Output the [x, y] coordinate of the center of the cell containing the given text.  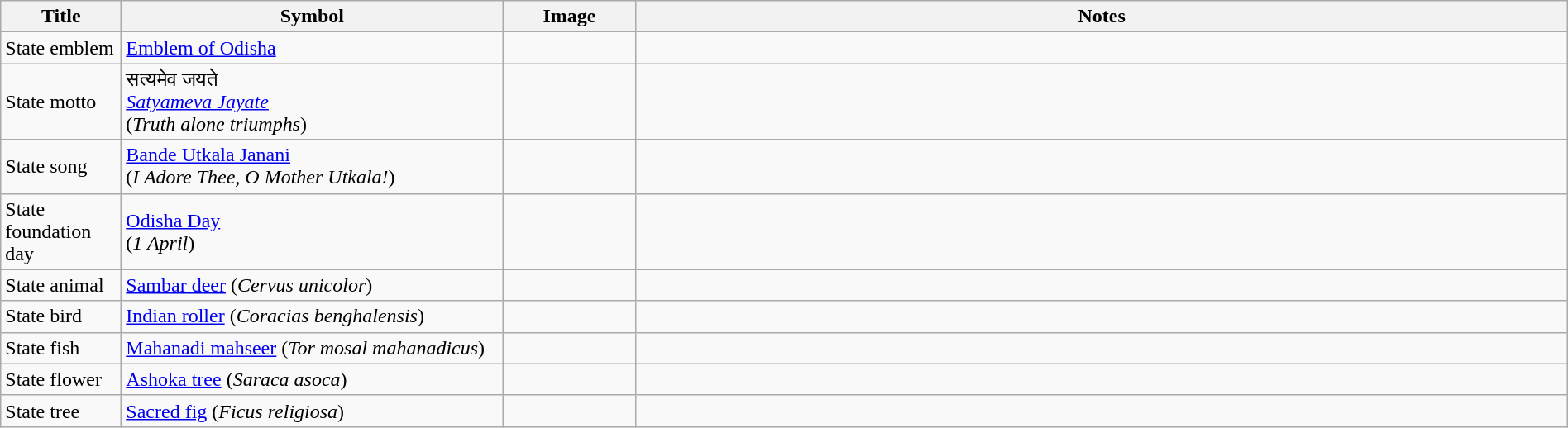
State flower [61, 379]
State emblem [61, 48]
Notes [1102, 17]
State bird [61, 316]
सत्यमेव जयते Satyameva Jayate (Truth alone triumphs) [313, 102]
Ashoka tree (Saraca asoca) [313, 379]
Image [569, 17]
State animal [61, 285]
State motto [61, 102]
Emblem of Odisha [313, 48]
Sambar deer (Cervus unicolor) [313, 285]
Sacred fig (Ficus religiosa) [313, 411]
Title [61, 17]
Odisha Day (1 April) [313, 231]
Mahanadi mahseer (Tor mosal mahanadicus) [313, 348]
State tree [61, 411]
Bande Utkala Janani (I Adore Thee, O Mother Utkala!) [313, 167]
Indian roller (Coracias benghalensis) [313, 316]
State foundation day [61, 231]
State song [61, 167]
State fish [61, 348]
Symbol [313, 17]
